Extract the (X, Y) coordinate from the center of the cell holding the provided text.  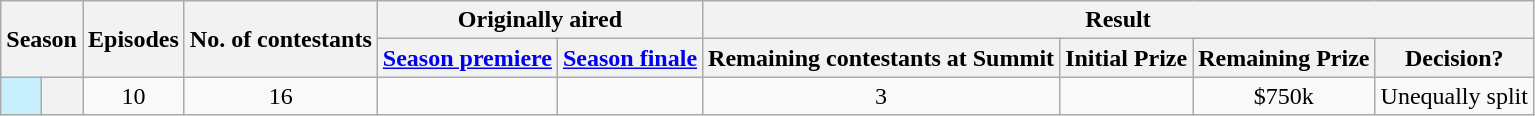
Episodes (133, 39)
Originally aired (540, 20)
16 (280, 96)
Result (1118, 20)
Unequally split (1454, 96)
10 (133, 96)
Decision? (1454, 58)
Season premiere (467, 58)
Season (42, 39)
No. of contestants (280, 39)
Initial Prize (1126, 58)
Remaining contestants at Summit (882, 58)
Remaining Prize (1284, 58)
3 (882, 96)
$750k (1284, 96)
Season finale (630, 58)
